Search for the cell housing the specified text and yield its (X, Y) center coordinate. 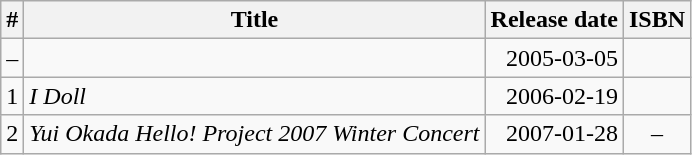
Yui Okada Hello! Project 2007 Winter Concert (254, 134)
2 (12, 134)
ISBN (656, 20)
2007-01-28 (554, 134)
Release date (554, 20)
2005-03-05 (554, 58)
Title (254, 20)
2006-02-19 (554, 96)
1 (12, 96)
# (12, 20)
I Doll (254, 96)
